Extract the (x, y) coordinate from the center of the cell holding the provided text.  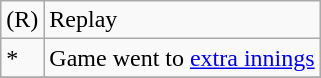
Replay (182, 20)
(R) (22, 20)
* (22, 58)
Game went to extra innings (182, 58)
